Return the [X, Y] coordinate for the center point of the cell that contains the specified text.  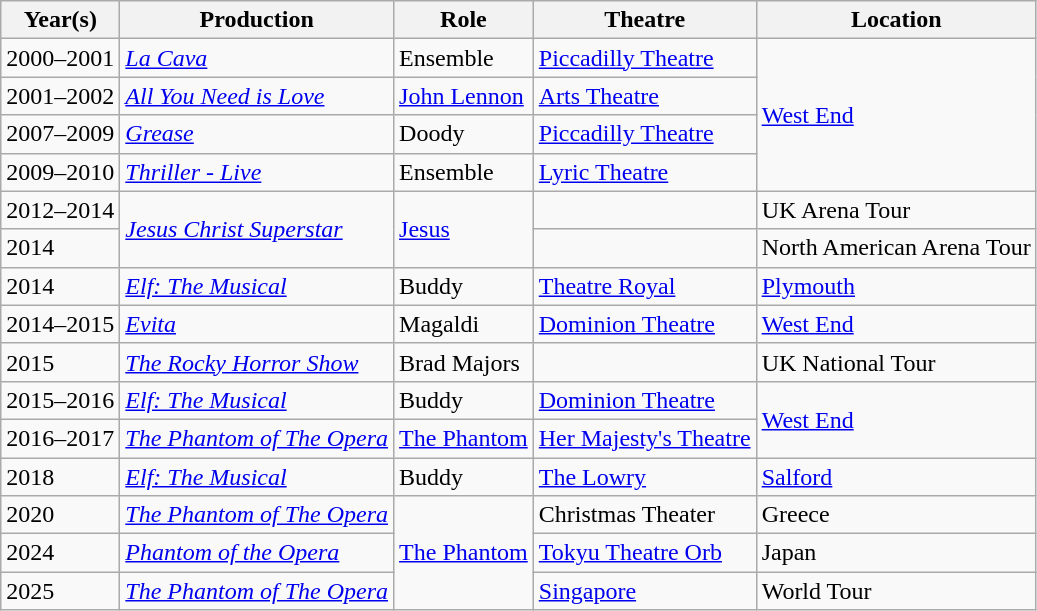
Her Majesty's Theatre [644, 438]
2001–2002 [60, 96]
2012–2014 [60, 210]
Thriller - Live [257, 172]
2014–2015 [60, 324]
Year(s) [60, 20]
Singapore [644, 591]
Lyric Theatre [644, 172]
Production [257, 20]
2015 [60, 362]
2025 [60, 591]
Greece [896, 515]
UK National Tour [896, 362]
Role [464, 20]
Salford [896, 477]
Plymouth [896, 286]
Theatre Royal [644, 286]
2007–2009 [60, 134]
La Cava [257, 58]
World Tour [896, 591]
Christmas Theater [644, 515]
Location [896, 20]
Theatre [644, 20]
2015–2016 [60, 400]
2024 [60, 553]
Doody [464, 134]
Phantom of the Opera [257, 553]
North American Arena Tour [896, 248]
All You Need is Love [257, 96]
2000–2001 [60, 58]
Arts Theatre [644, 96]
2020 [60, 515]
John Lennon [464, 96]
Japan [896, 553]
Evita [257, 324]
2018 [60, 477]
Brad Majors [464, 362]
Jesus Christ Superstar [257, 229]
UK Arena Tour [896, 210]
The Rocky Horror Show [257, 362]
2009–2010 [60, 172]
Tokyu Theatre Orb [644, 553]
2016–2017 [60, 438]
The Lowry [644, 477]
Grease [257, 134]
Jesus [464, 229]
Magaldi [464, 324]
